Search for the cell housing the specified text and yield its [X, Y] center coordinate. 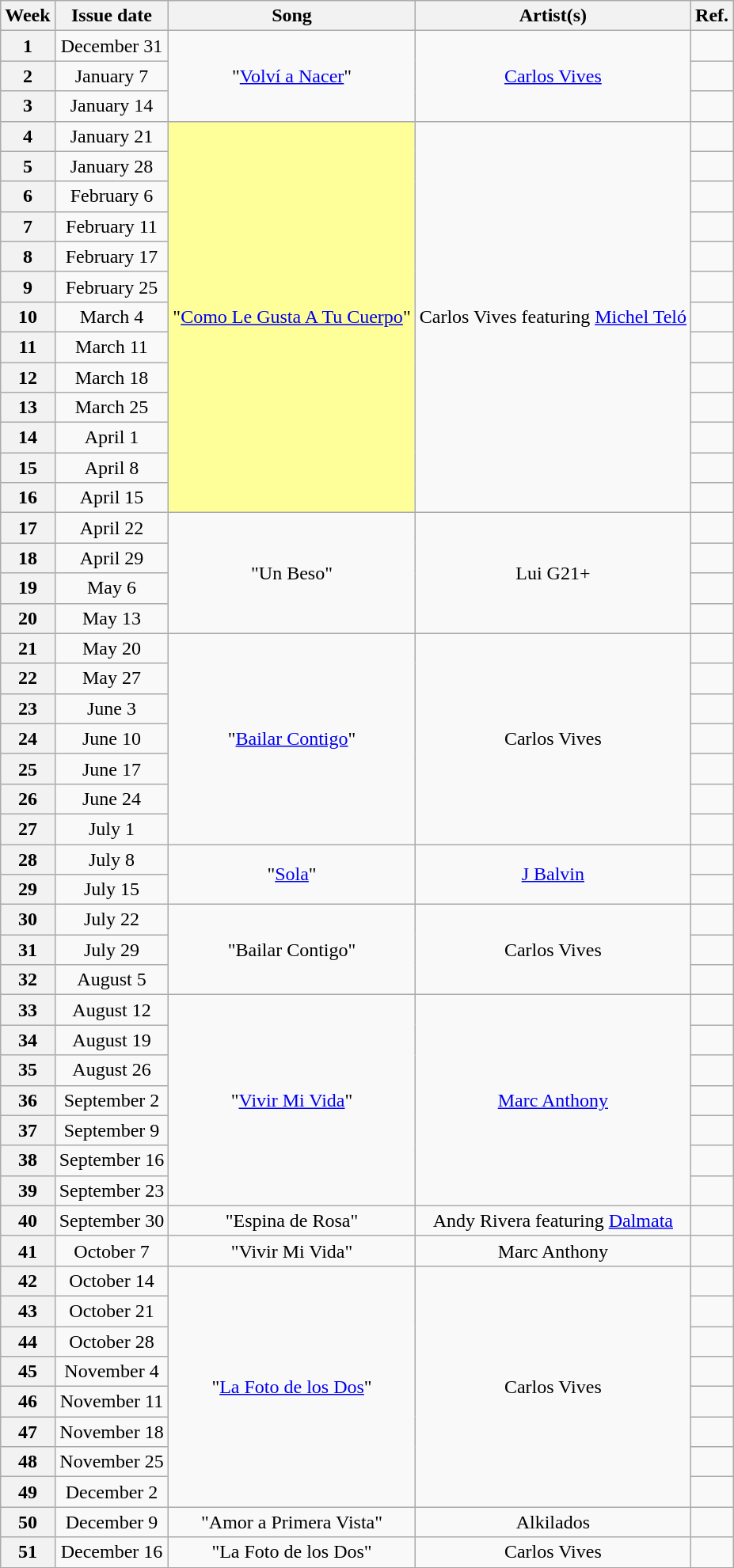
25 [28, 769]
15 [28, 468]
Week [28, 16]
February 25 [112, 287]
J Balvin [553, 874]
July 8 [112, 859]
19 [28, 588]
"Como Le Gusta A Tu Cuerpo" [291, 317]
October 28 [112, 1342]
April 1 [112, 438]
October 7 [112, 1251]
June 17 [112, 769]
January 28 [112, 166]
8 [28, 256]
"Volví a Nacer" [291, 76]
40 [28, 1221]
44 [28, 1342]
July 15 [112, 890]
22 [28, 678]
29 [28, 890]
March 18 [112, 378]
34 [28, 1040]
June 3 [112, 708]
3 [28, 106]
May 27 [112, 678]
16 [28, 498]
September 30 [112, 1221]
48 [28, 1462]
November 25 [112, 1462]
27 [28, 829]
May 13 [112, 618]
38 [28, 1160]
August 5 [112, 980]
May 6 [112, 588]
Issue date [112, 16]
Andy Rivera featuring Dalmata [553, 1221]
9 [28, 287]
Ref. [713, 16]
51 [28, 1552]
June 24 [112, 799]
August 12 [112, 1010]
August 26 [112, 1070]
September 23 [112, 1190]
35 [28, 1070]
1 [28, 46]
Song [291, 16]
11 [28, 347]
39 [28, 1190]
31 [28, 950]
April 8 [112, 468]
"Sola" [291, 874]
"Espina de Rosa" [291, 1221]
November 18 [112, 1432]
23 [28, 708]
37 [28, 1130]
August 19 [112, 1040]
13 [28, 408]
July 1 [112, 829]
30 [28, 920]
28 [28, 859]
26 [28, 799]
February 17 [112, 256]
18 [28, 558]
January 14 [112, 106]
6 [28, 196]
14 [28, 438]
24 [28, 738]
September 16 [112, 1160]
December 9 [112, 1522]
December 31 [112, 46]
April 15 [112, 498]
November 11 [112, 1402]
September 2 [112, 1100]
4 [28, 136]
January 7 [112, 76]
5 [28, 166]
Lui G21+ [553, 573]
June 10 [112, 738]
20 [28, 618]
21 [28, 648]
43 [28, 1311]
December 2 [112, 1492]
7 [28, 226]
October 14 [112, 1281]
March 25 [112, 408]
March 11 [112, 347]
45 [28, 1372]
January 21 [112, 136]
"Amor a Primera Vista" [291, 1522]
April 22 [112, 528]
50 [28, 1522]
"Un Beso" [291, 573]
July 29 [112, 950]
December 16 [112, 1552]
47 [28, 1432]
2 [28, 76]
Artist(s) [553, 16]
46 [28, 1402]
Alkilados [553, 1522]
49 [28, 1492]
42 [28, 1281]
10 [28, 317]
41 [28, 1251]
May 20 [112, 648]
October 21 [112, 1311]
September 9 [112, 1130]
33 [28, 1010]
12 [28, 378]
March 4 [112, 317]
April 29 [112, 558]
November 4 [112, 1372]
17 [28, 528]
February 6 [112, 196]
32 [28, 980]
July 22 [112, 920]
36 [28, 1100]
Carlos Vives featuring Michel Teló [553, 317]
February 11 [112, 226]
